Determine the [x, y] coordinate at the center of the cell enclosing the given text.  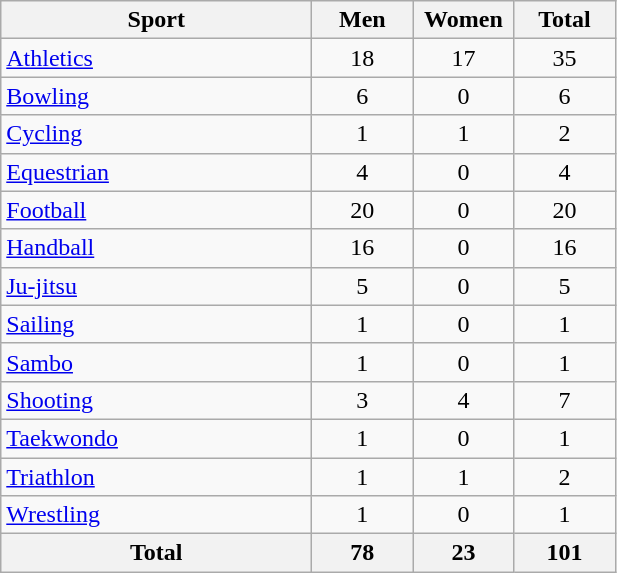
7 [564, 400]
Wrestling [156, 515]
Sambo [156, 362]
Athletics [156, 58]
78 [362, 553]
Sailing [156, 324]
Equestrian [156, 172]
Football [156, 210]
101 [564, 553]
Women [464, 20]
17 [464, 58]
Cycling [156, 134]
Sport [156, 20]
35 [564, 58]
Men [362, 20]
Triathlon [156, 477]
3 [362, 400]
Bowling [156, 96]
23 [464, 553]
Taekwondo [156, 438]
18 [362, 58]
Handball [156, 248]
Ju-jitsu [156, 286]
Shooting [156, 400]
